For the text-containing cell, return its midpoint in [X, Y] coordinate format. 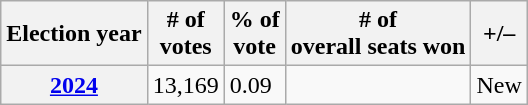
# ofvotes [186, 34]
2024 [74, 85]
Election year [74, 34]
+/– [499, 34]
New [499, 85]
0.09 [254, 85]
13,169 [186, 85]
% ofvote [254, 34]
# ofoverall seats won [378, 34]
